Return the (X, Y) coordinate for the center point of the cell that contains the specified text.  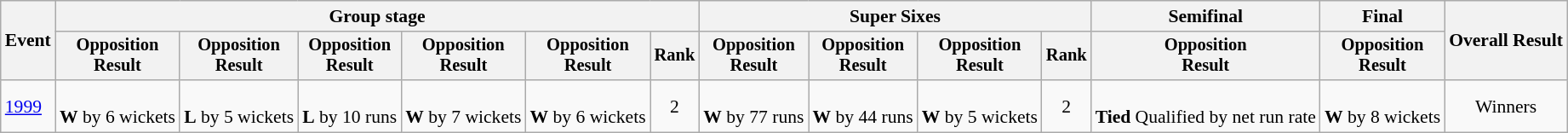
Tied Qualified by net run rate (1205, 106)
L by 5 wickets (238, 106)
W by 7 wickets (463, 106)
W by 8 wickets (1382, 106)
W by 44 runs (863, 106)
L by 10 runs (349, 106)
1999 (28, 106)
Event (28, 41)
Winners (1506, 106)
W by 5 wickets (980, 106)
Final (1382, 16)
Semifinal (1205, 16)
Group stage (377, 16)
Overall Result (1506, 41)
W by 77 runs (753, 106)
Super Sixes (895, 16)
